Find where the given text appears and provide that cell's center as (x, y) coordinate. 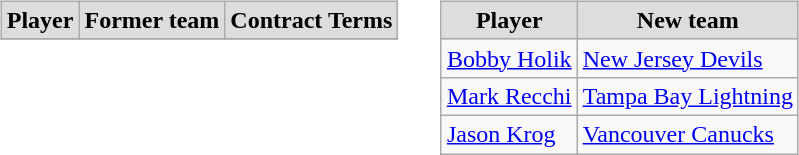
Former team (152, 20)
New team (688, 20)
New Jersey Devils (688, 58)
Jason Krog (509, 134)
Mark Recchi (509, 96)
Contract Terms (312, 20)
Tampa Bay Lightning (688, 96)
Bobby Holik (509, 58)
Vancouver Canucks (688, 134)
